Output the [X, Y] coordinate of the center of the cell containing the given text.  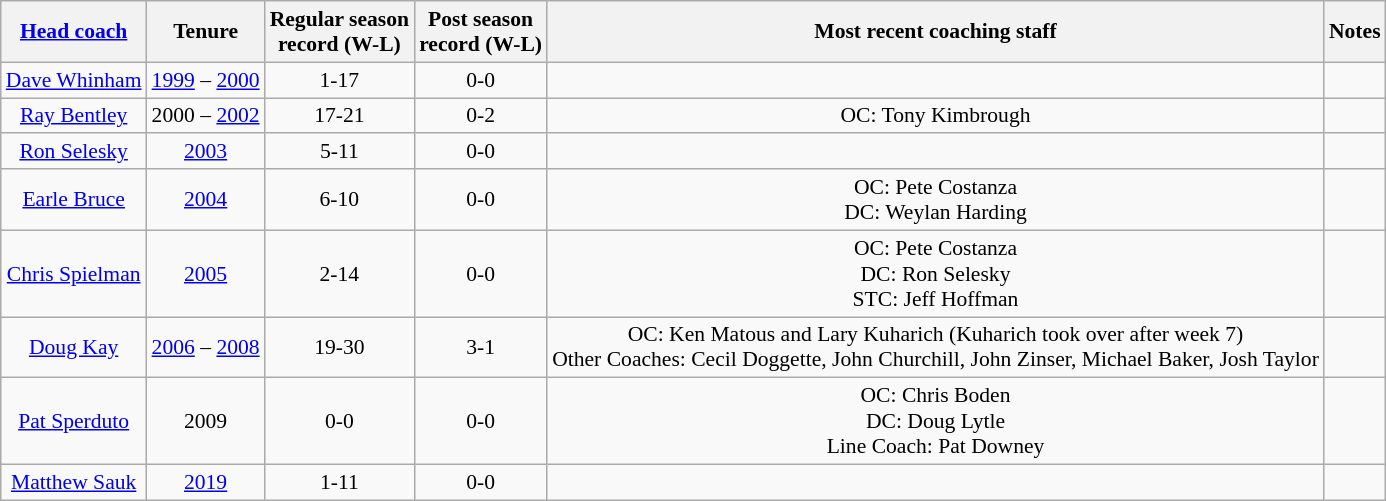
5-11 [340, 152]
Regular seasonrecord (W-L) [340, 32]
0-2 [480, 116]
OC: Tony Kimbrough [936, 116]
3-1 [480, 348]
Matthew Sauk [74, 483]
Ron Selesky [74, 152]
Most recent coaching staff [936, 32]
2006 – 2008 [206, 348]
1-17 [340, 80]
Chris Spielman [74, 274]
1999 – 2000 [206, 80]
2004 [206, 200]
Notes [1355, 32]
Pat Sperduto [74, 422]
Doug Kay [74, 348]
17-21 [340, 116]
Post seasonrecord (W-L) [480, 32]
Head coach [74, 32]
2003 [206, 152]
Earle Bruce [74, 200]
2009 [206, 422]
2019 [206, 483]
19-30 [340, 348]
OC: Chris BodenDC: Doug LytleLine Coach: Pat Downey [936, 422]
1-11 [340, 483]
2-14 [340, 274]
OC: Pete CostanzaDC: Weylan Harding [936, 200]
2000 – 2002 [206, 116]
Dave Whinham [74, 80]
6-10 [340, 200]
OC: Pete CostanzaDC: Ron SeleskySTC: Jeff Hoffman [936, 274]
Ray Bentley [74, 116]
Tenure [206, 32]
2005 [206, 274]
